Locate the cell with the specified text and output its [x, y] center coordinate. 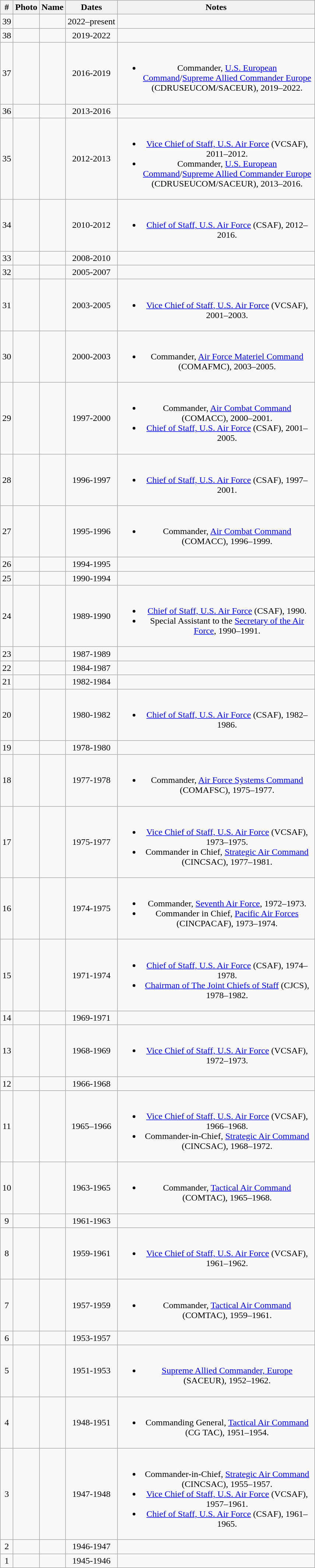
12 [7, 1083]
1945-1946 [91, 1561]
Chief of Staff, U.S. Air Force (CSAF), 1997–2001. [216, 480]
9 [7, 1221]
28 [7, 480]
Vice Chief of Staff, U.S. Air Force (VCSAF), 1973–1975.Commander in Chief, Strategic Air Command (CINCSAC), 1977–1981. [216, 842]
31 [7, 305]
Commander, Seventh Air Force, 1972–1973.Commander in Chief, Pacific Air Forces (CINCPACAF), 1973–1974. [216, 908]
1966-1968 [91, 1083]
15 [7, 975]
2005-2007 [91, 272]
24 [7, 616]
29 [7, 418]
13 [7, 1050]
1980-1982 [91, 715]
19 [7, 748]
2010-2012 [91, 225]
1974-1975 [91, 908]
22 [7, 668]
1977-1978 [91, 780]
Commander, Air Force Systems Command (COMAFSC), 1975–1977. [216, 780]
1995-1996 [91, 532]
1948-1951 [91, 1422]
Commander, Tactical Air Command (COMTAC), 1959–1961. [216, 1305]
27 [7, 532]
1965–1966 [91, 1126]
Vice Chief of Staff, U.S. Air Force (VCSAF), 1966–1968.Commander-in-Chief, Strategic Air Command (CINCSAC), 1968–1972. [216, 1126]
1951-1953 [91, 1371]
2 [7, 1547]
7 [7, 1305]
18 [7, 780]
1982-1984 [91, 682]
1997-2000 [91, 418]
1996-1997 [91, 480]
1975-1977 [91, 842]
Chief of Staff, U.S. Air Force (CSAF), 1982–1986. [216, 715]
1987-1989 [91, 654]
37 [7, 73]
8 [7, 1254]
Commander, U.S. European Command/Supreme Allied Commander Europe (CDRUSEUCOM/SACEUR), 2019–2022. [216, 73]
1969-1971 [91, 1018]
1946-1947 [91, 1547]
11 [7, 1126]
1968-1969 [91, 1050]
Supreme Allied Commander, Europe (SACEUR), 1952–1962. [216, 1371]
Notes [216, 7]
2022–present [91, 21]
30 [7, 356]
Commander, Air Force Materiel Command (COMAFMC), 2003–2005. [216, 356]
25 [7, 578]
35 [7, 158]
20 [7, 715]
14 [7, 1018]
1959-1961 [91, 1254]
2019-2022 [91, 35]
2008-2010 [91, 258]
Vice Chief of Staff, U.S. Air Force (VCSAF), 1961–1962. [216, 1254]
1957-1959 [91, 1305]
1989-1990 [91, 616]
Vice Chief of Staff, U.S. Air Force (VCSAF), 1972–1973. [216, 1050]
16 [7, 908]
2000-2003 [91, 356]
2003-2005 [91, 305]
1984-1987 [91, 668]
Chief of Staff, U.S. Air Force (CSAF), 1990.Special Assistant to the Secretary of the Air Force, 1990–1991. [216, 616]
1 [7, 1561]
1994-1995 [91, 564]
34 [7, 225]
33 [7, 258]
21 [7, 682]
10 [7, 1188]
38 [7, 35]
1953-1957 [91, 1338]
Dates [91, 7]
Vice Chief of Staff, U.S. Air Force (VCSAF), 2001–2003. [216, 305]
Commanding General, Tactical Air Command (CG TAC), 1951–1954. [216, 1422]
2012-2013 [91, 158]
1971-1974 [91, 975]
1947-1948 [91, 1494]
Photo [27, 7]
5 [7, 1371]
Name [52, 7]
# [7, 7]
2013-2016 [91, 111]
1978-1980 [91, 748]
Chief of Staff, U.S. Air Force (CSAF), 2012–2016. [216, 225]
1963-1965 [91, 1188]
4 [7, 1422]
Commander, Air Combat Command (COMACC), 1996–1999. [216, 532]
1961-1963 [91, 1221]
Chief of Staff, U.S. Air Force (CSAF), 1974–1978.Chairman of The Joint Chiefs of Staff (CJCS), 1978–1982. [216, 975]
Commander, Tactical Air Command (COMTAC), 1965–1968. [216, 1188]
39 [7, 21]
26 [7, 564]
17 [7, 842]
1990-1994 [91, 578]
Commander, Air Combat Command (COMACC), 2000–2001.Chief of Staff, U.S. Air Force (CSAF), 2001–2005. [216, 418]
3 [7, 1494]
32 [7, 272]
23 [7, 654]
2016-2019 [91, 73]
36 [7, 111]
6 [7, 1338]
